Output the [X, Y] coordinate of the center of the cell containing the given text.  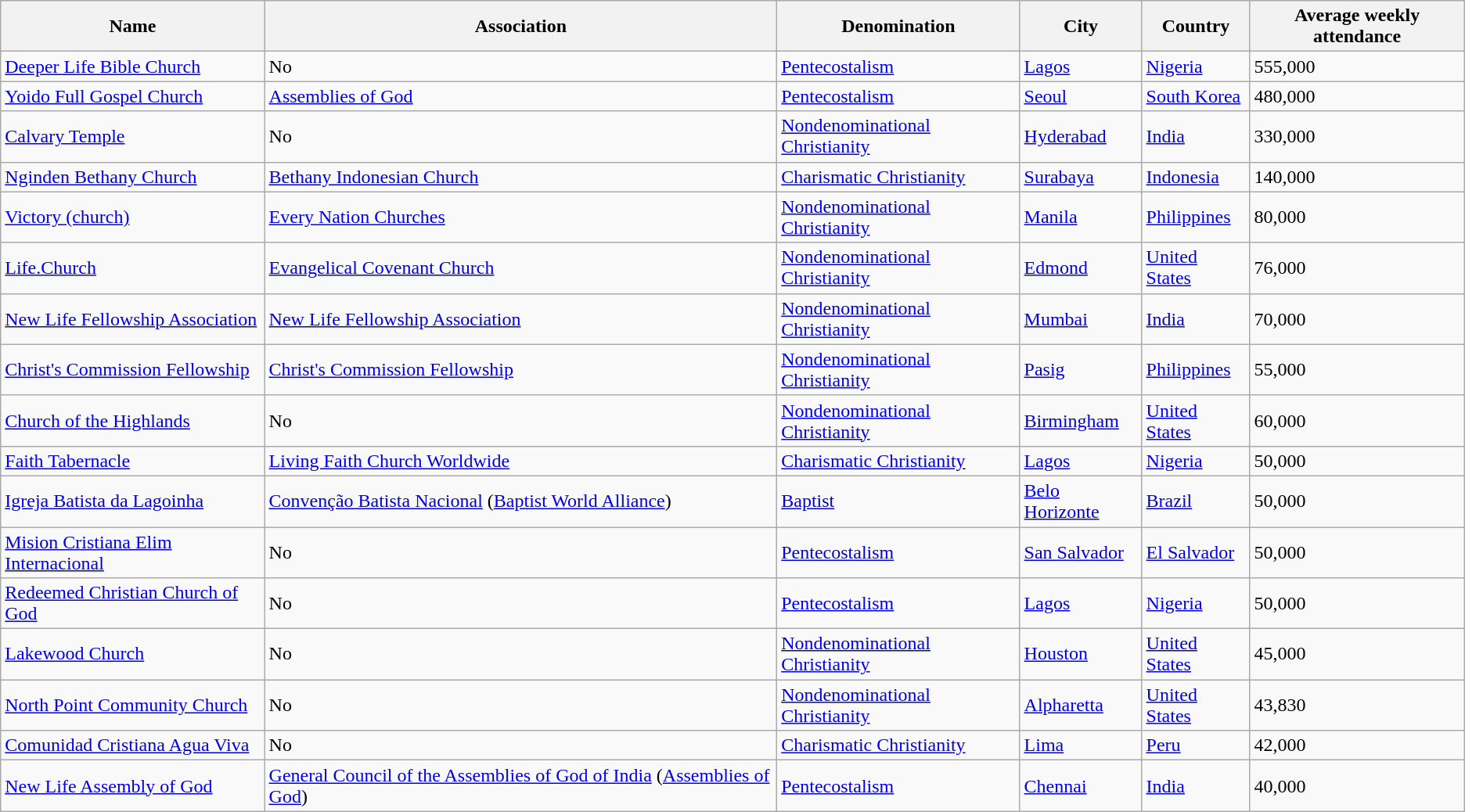
Surabaya [1081, 177]
Evangelical Covenant Church [521, 268]
Houston [1081, 654]
Pasig [1081, 369]
Mumbai [1081, 319]
South Korea [1196, 96]
Convenção Batista Nacional (Baptist World Alliance) [521, 501]
Peru [1196, 746]
60,000 [1357, 421]
Lima [1081, 746]
Assemblies of God [521, 96]
Denomination [898, 27]
Every Nation Churches [521, 217]
Alpharetta [1081, 706]
555,000 [1357, 66]
Association [521, 27]
Deeper Life Bible Church [133, 66]
45,000 [1357, 654]
San Salvador [1081, 552]
Country [1196, 27]
Nginden Bethany Church [133, 177]
Faith Tabernacle [133, 461]
Yoido Full Gospel Church [133, 96]
Chennai [1081, 785]
Comunidad Cristiana Agua Viva [133, 746]
480,000 [1357, 96]
Redeemed Christian Church of God [133, 604]
Baptist [898, 501]
140,000 [1357, 177]
El Salvador [1196, 552]
Seoul [1081, 96]
Victory (church) [133, 217]
Belo Horizonte [1081, 501]
76,000 [1357, 268]
70,000 [1357, 319]
Name [133, 27]
Church of the Highlands [133, 421]
Average weekly attendance [1357, 27]
North Point Community Church [133, 706]
Mision Cristiana Elim Internacional [133, 552]
Living Faith Church Worldwide [521, 461]
55,000 [1357, 369]
Calvary Temple [133, 136]
Life.Church [133, 268]
Hyderabad [1081, 136]
New Life Assembly of God [133, 785]
Manila [1081, 217]
Lakewood Church [133, 654]
80,000 [1357, 217]
City [1081, 27]
330,000 [1357, 136]
Brazil [1196, 501]
42,000 [1357, 746]
Igreja Batista da Lagoinha [133, 501]
General Council of the Assemblies of God of India (Assemblies of God) [521, 785]
Birmingham [1081, 421]
Indonesia [1196, 177]
40,000 [1357, 785]
Edmond [1081, 268]
Bethany Indonesian Church [521, 177]
43,830 [1357, 706]
